Provide the (x, y) coordinate of the cell's center where the given text is located.  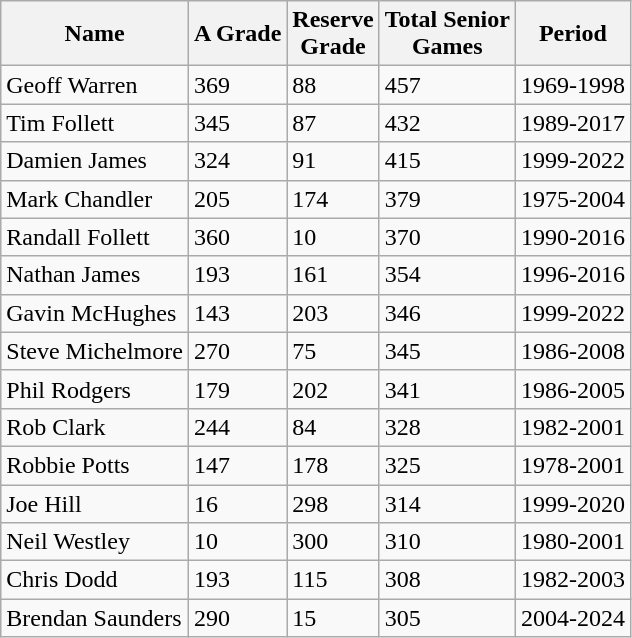
1986-2005 (572, 389)
325 (447, 465)
1969-1998 (572, 85)
290 (237, 618)
Name (95, 34)
161 (333, 275)
Chris Dodd (95, 580)
16 (237, 503)
379 (447, 199)
87 (333, 123)
Nathan James (95, 275)
75 (333, 351)
Neil Westley (95, 542)
328 (447, 427)
314 (447, 503)
174 (333, 199)
Brendan Saunders (95, 618)
1990-2016 (572, 237)
15 (333, 618)
300 (333, 542)
1996-2016 (572, 275)
310 (447, 542)
Gavin McHughes (95, 313)
298 (333, 503)
370 (447, 237)
415 (447, 161)
115 (333, 580)
Geoff Warren (95, 85)
A Grade (237, 34)
Total SeniorGames (447, 34)
88 (333, 85)
Phil Rodgers (95, 389)
179 (237, 389)
Mark Chandler (95, 199)
360 (237, 237)
1978-2001 (572, 465)
Damien James (95, 161)
270 (237, 351)
1980-2001 (572, 542)
143 (237, 313)
202 (333, 389)
324 (237, 161)
305 (447, 618)
91 (333, 161)
1999-2020 (572, 503)
ReserveGrade (333, 34)
205 (237, 199)
Robbie Potts (95, 465)
1982-2001 (572, 427)
1986-2008 (572, 351)
244 (237, 427)
432 (447, 123)
2004-2024 (572, 618)
Steve Michelmore (95, 351)
457 (447, 85)
203 (333, 313)
Period (572, 34)
Randall Follett (95, 237)
1989-2017 (572, 123)
369 (237, 85)
308 (447, 580)
178 (333, 465)
147 (237, 465)
341 (447, 389)
84 (333, 427)
354 (447, 275)
346 (447, 313)
1982-2003 (572, 580)
1975-2004 (572, 199)
Tim Follett (95, 123)
Joe Hill (95, 503)
Rob Clark (95, 427)
